Extract the (X, Y) coordinate from the center of the cell holding the provided text.  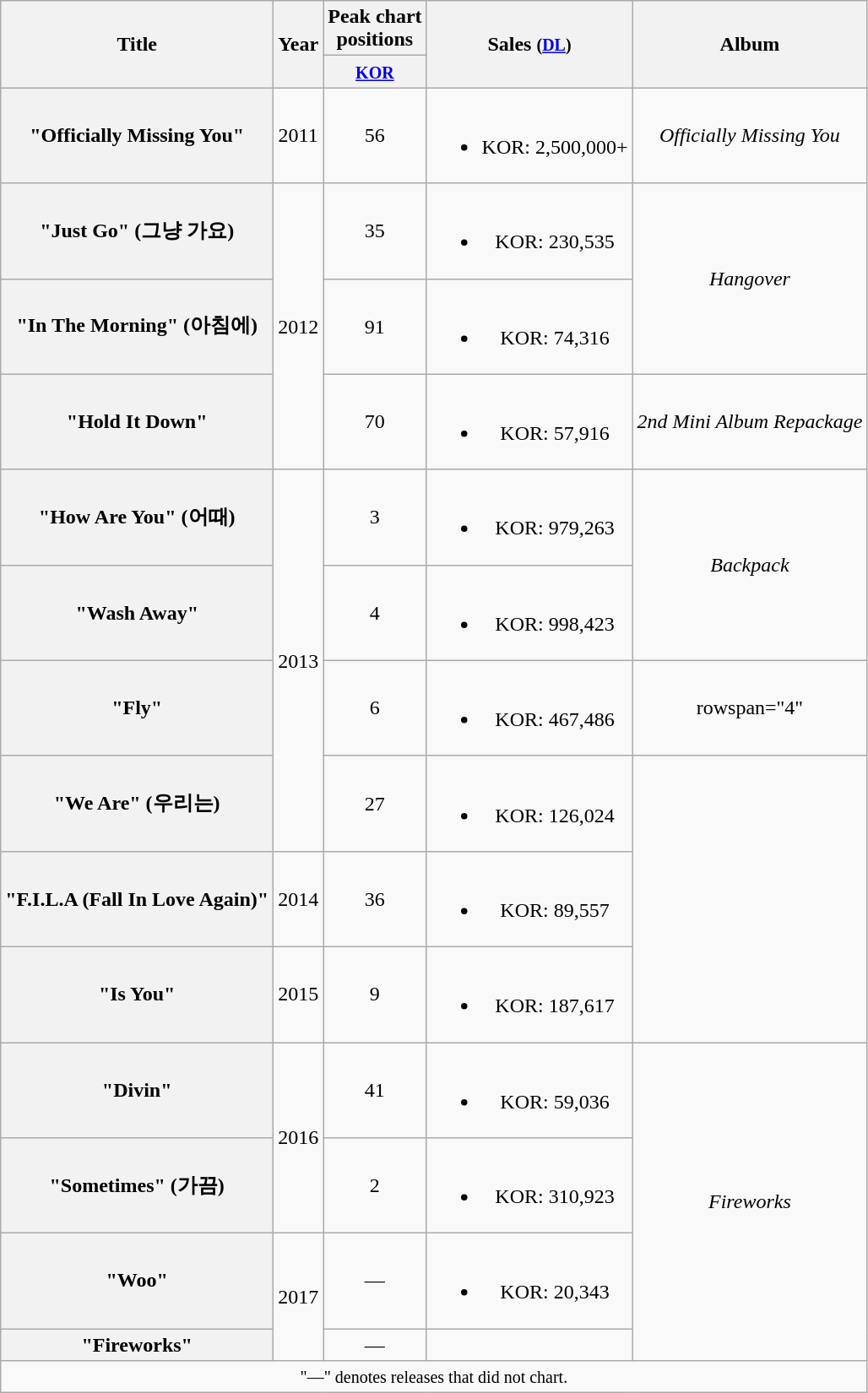
3 (375, 517)
"Fireworks" (137, 1345)
KOR: 998,423 (529, 613)
91 (375, 326)
9 (375, 995)
"Divin" (137, 1089)
rowspan="4" (750, 707)
2nd Mini Album Repackage (750, 422)
KOR: 89,557 (529, 898)
KOR: 59,036 (529, 1089)
6 (375, 707)
Album (750, 44)
"Hold It Down" (137, 422)
KOR (375, 72)
2016 (299, 1137)
"Just Go" (그냥 가요) (137, 231)
41 (375, 1089)
Officially Missing You (750, 135)
2011 (299, 135)
Sales (DL) (529, 44)
Hangover (750, 279)
"F.I.L.A (Fall In Love Again)" (137, 898)
70 (375, 422)
2015 (299, 995)
KOR: 979,263 (529, 517)
4 (375, 613)
KOR: 2,500,000+ (529, 135)
56 (375, 135)
"Wash Away" (137, 613)
"Sometimes" (가끔) (137, 1185)
KOR: 74,316 (529, 326)
27 (375, 804)
KOR: 467,486 (529, 707)
"Woo" (137, 1282)
"Officially Missing You" (137, 135)
36 (375, 898)
"How Are You" (어때) (137, 517)
KOR: 310,923 (529, 1185)
KOR: 187,617 (529, 995)
KOR: 20,343 (529, 1282)
2017 (299, 1297)
"In The Morning" (아침에) (137, 326)
2012 (299, 326)
"—" denotes releases that did not chart. (434, 1377)
KOR: 230,535 (529, 231)
2014 (299, 898)
Title (137, 44)
KOR: 126,024 (529, 804)
Fireworks (750, 1201)
Backpack (750, 565)
"Fly" (137, 707)
2013 (299, 660)
"We Are" (우리는) (137, 804)
2 (375, 1185)
Year (299, 44)
Peak chart positions (375, 29)
35 (375, 231)
"Is You" (137, 995)
KOR: 57,916 (529, 422)
